Locate the cell with the specified text and output its [X, Y] center coordinate. 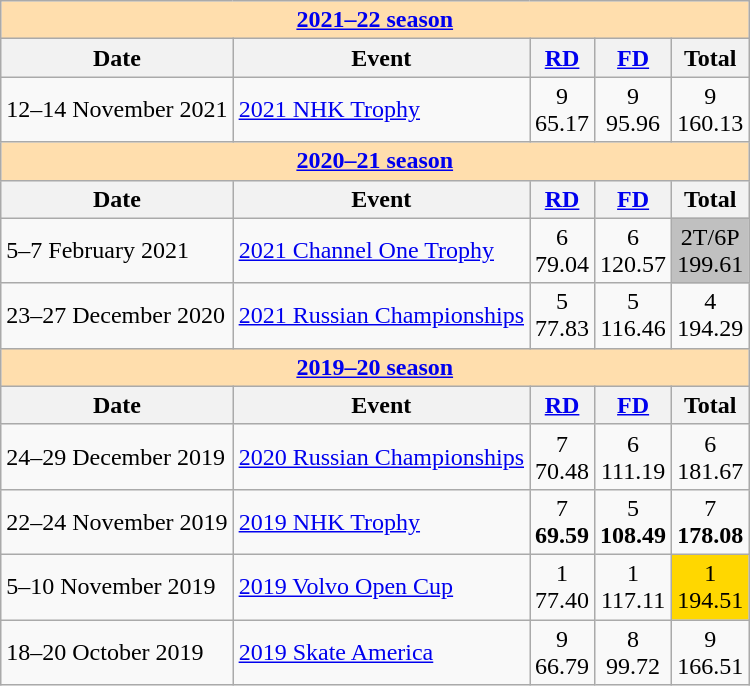
2019 NHK Trophy [381, 522]
2020 Russian Championships [381, 456]
1 117.11 [634, 586]
6 111.19 [634, 456]
6 79.04 [562, 250]
24–29 December 2019 [117, 456]
2021 Russian Championships [381, 316]
2019 Volvo Open Cup [381, 586]
6 120.57 [634, 250]
5–10 November 2019 [117, 586]
2T/6P 199.61 [710, 250]
12–14 November 2021 [117, 110]
6 181.67 [710, 456]
8 99.72 [634, 652]
9 166.51 [710, 652]
22–24 November 2019 [117, 522]
5 116.46 [634, 316]
4 194.29 [710, 316]
1 194.51 [710, 586]
2021 NHK Trophy [381, 110]
1 77.40 [562, 586]
23–27 December 2020 [117, 316]
5 77.83 [562, 316]
9 160.13 [710, 110]
18–20 October 2019 [117, 652]
5–7 February 2021 [117, 250]
2019 Skate America [381, 652]
2021–22 season [375, 20]
7 70.48 [562, 456]
9 65.17 [562, 110]
9 95.96 [634, 110]
7 69.59 [562, 522]
9 66.79 [562, 652]
2021 Channel One Trophy [381, 250]
2019–20 season [375, 367]
7 178.08 [710, 522]
2020–21 season [375, 161]
5 108.49 [634, 522]
